Detect which cell encompasses the target text, then output its (X, Y) center coordinate. 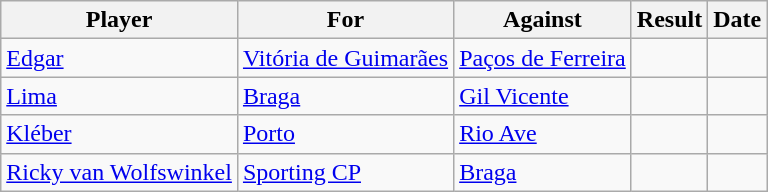
Sporting CP (345, 172)
For (345, 20)
Rio Ave (543, 134)
Vitória de Guimarães (345, 58)
Against (543, 20)
Gil Vicente (543, 96)
Date (738, 20)
Lima (120, 96)
Ricky van Wolfswinkel (120, 172)
Paços de Ferreira (543, 58)
Edgar (120, 58)
Kléber (120, 134)
Porto (345, 134)
Result (669, 20)
Player (120, 20)
